Find where the given text appears and provide that cell's center as (x, y) coordinate. 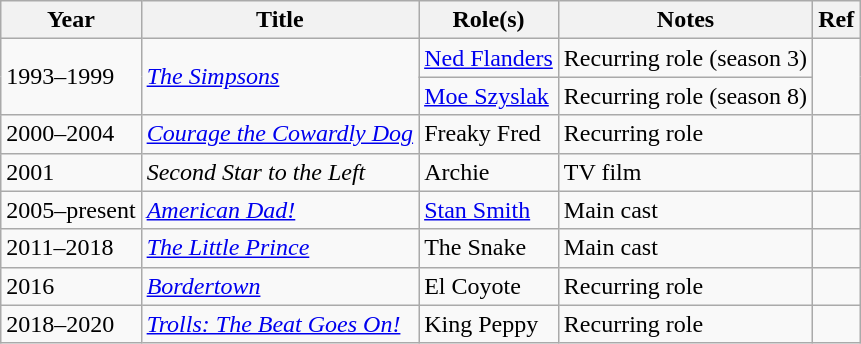
The Simpsons (280, 77)
Ned Flanders (489, 58)
Freaky Fred (489, 134)
TV film (685, 172)
Courage the Cowardly Dog (280, 134)
Role(s) (489, 20)
Recurring role (season 3) (685, 58)
Stan Smith (489, 210)
1993–1999 (71, 77)
Year (71, 20)
2011–2018 (71, 248)
Bordertown (280, 286)
El Coyote (489, 286)
The Snake (489, 248)
Trolls: The Beat Goes On! (280, 324)
2016 (71, 286)
Second Star to the Left (280, 172)
Notes (685, 20)
Archie (489, 172)
Recurring role (season 8) (685, 96)
Title (280, 20)
Moe Szyslak (489, 96)
2000–2004 (71, 134)
2018–2020 (71, 324)
The Little Prince (280, 248)
2005–present (71, 210)
Ref (836, 20)
King Peppy (489, 324)
2001 (71, 172)
American Dad! (280, 210)
